Find where the given text appears and provide that cell's center as [x, y] coordinate. 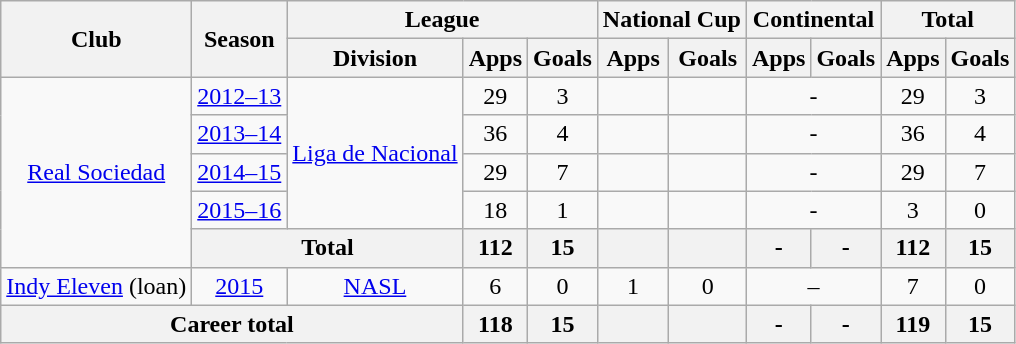
2015 [240, 286]
Liga de Nacional [375, 153]
National Cup [672, 20]
Indy Eleven (loan) [96, 286]
2014–15 [240, 172]
Continental [813, 20]
– [813, 286]
League [442, 20]
119 [913, 324]
Real Sociedad [96, 172]
Club [96, 39]
2013–14 [240, 134]
Division [375, 58]
118 [495, 324]
2012–13 [240, 96]
2015–16 [240, 210]
Career total [232, 324]
Season [240, 39]
6 [495, 286]
18 [495, 210]
NASL [375, 286]
